Capture the cell that displays the provided text and extract its (x, y) central coordinate. 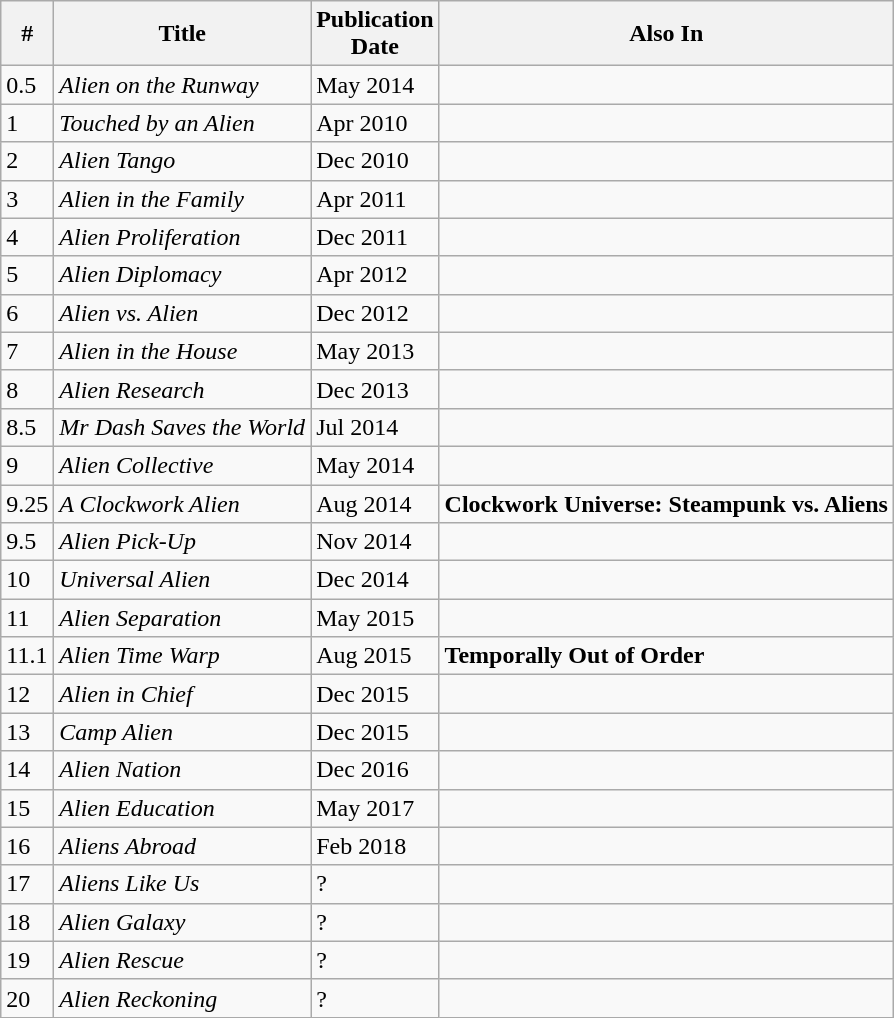
# (28, 34)
Alien Education (182, 808)
1 (28, 123)
14 (28, 770)
Aug 2014 (375, 503)
8 (28, 389)
Feb 2018 (375, 846)
Apr 2012 (375, 275)
May 2013 (375, 351)
Aug 2015 (375, 656)
Alien Reckoning (182, 998)
10 (28, 580)
Alien vs. Alien (182, 313)
Alien in Chief (182, 694)
Aliens Like Us (182, 884)
Clockwork Universe: Steampunk vs. Aliens (666, 503)
Alien in the House (182, 351)
Title (182, 34)
Dec 2010 (375, 161)
Dec 2016 (375, 770)
9 (28, 465)
16 (28, 846)
Dec 2012 (375, 313)
Alien Diplomacy (182, 275)
Dec 2011 (375, 237)
Alien Collective (182, 465)
Touched by an Alien (182, 123)
Alien in the Family (182, 199)
Alien Research (182, 389)
Camp Alien (182, 732)
Alien Pick-Up (182, 542)
11 (28, 618)
7 (28, 351)
6 (28, 313)
Alien Nation (182, 770)
Temporally Out of Order (666, 656)
Dec 2014 (375, 580)
PublicationDate (375, 34)
20 (28, 998)
Apr 2011 (375, 199)
Aliens Abroad (182, 846)
Also In (666, 34)
Alien Time Warp (182, 656)
4 (28, 237)
May 2017 (375, 808)
2 (28, 161)
Mr Dash Saves the World (182, 427)
Jul 2014 (375, 427)
Alien Separation (182, 618)
19 (28, 960)
Alien Tango (182, 161)
Alien Rescue (182, 960)
18 (28, 922)
17 (28, 884)
12 (28, 694)
Universal Alien (182, 580)
Alien on the Runway (182, 85)
Apr 2010 (375, 123)
Nov 2014 (375, 542)
A Clockwork Alien (182, 503)
11.1 (28, 656)
3 (28, 199)
9.25 (28, 503)
Alien Galaxy (182, 922)
5 (28, 275)
8.5 (28, 427)
9.5 (28, 542)
15 (28, 808)
Dec 2013 (375, 389)
May 2015 (375, 618)
0.5 (28, 85)
13 (28, 732)
Alien Proliferation (182, 237)
